Identify which cell holds the provided text, then report its [X, Y] central coordinate. 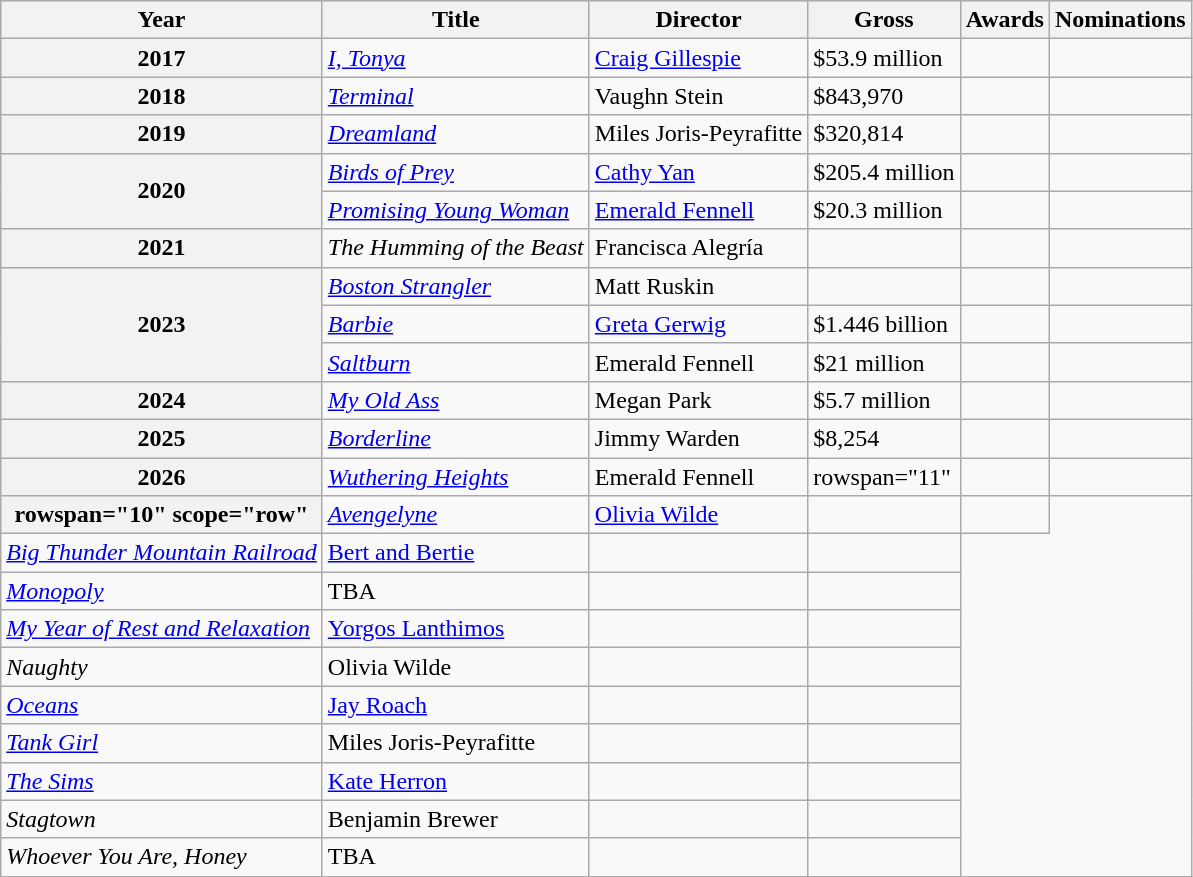
Matt Ruskin [698, 286]
$53.9 million [884, 58]
$21 million [884, 362]
Stagtown [162, 819]
$20.3 million [884, 210]
Kate Herron [456, 781]
Tank Girl [162, 743]
Nominations [1120, 20]
Director [698, 20]
$320,814 [884, 134]
$5.7 million [884, 400]
Naughty [162, 667]
Birds of Prey [456, 172]
2026 [162, 477]
rowspan="11" [884, 477]
Avengelyne [456, 515]
Barbie [456, 324]
2020 [162, 191]
Whoever You Are, Honey [162, 857]
2024 [162, 400]
Terminal [456, 96]
Awards [1004, 20]
Jimmy Warden [698, 438]
Benjamin Brewer [456, 819]
My Year of Rest and Relaxation [162, 629]
Year [162, 20]
2019 [162, 134]
Jay Roach [456, 705]
2025 [162, 438]
Cathy Yan [698, 172]
The Sims [162, 781]
My Old Ass [456, 400]
Bert and Bertie [456, 553]
Greta Gerwig [698, 324]
$1.446 billion [884, 324]
Title [456, 20]
Gross [884, 20]
Saltburn [456, 362]
Yorgos Lanthimos [456, 629]
Dreamland [456, 134]
Big Thunder Mountain Railroad [162, 553]
2021 [162, 248]
Oceans [162, 705]
Borderline [456, 438]
Vaughn Stein [698, 96]
Francisca Alegría [698, 248]
Wuthering Heights [456, 477]
rowspan="10" scope="row" [162, 515]
The Humming of the Beast [456, 248]
$205.4 million [884, 172]
Craig Gillespie [698, 58]
Monopoly [162, 591]
2018 [162, 96]
Promising Young Woman [456, 210]
$8,254 [884, 438]
Boston Strangler [456, 286]
$843,970 [884, 96]
I, Tonya [456, 58]
2023 [162, 324]
Megan Park [698, 400]
2017 [162, 58]
